For the text-containing cell, return its midpoint in [x, y] coordinate format. 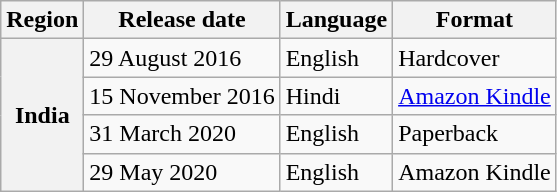
Region [42, 20]
15 November 2016 [182, 96]
India [42, 115]
29 August 2016 [182, 58]
31 March 2020 [182, 134]
Language [336, 20]
Release date [182, 20]
Paperback [475, 134]
29 May 2020 [182, 172]
Hardcover [475, 58]
Format [475, 20]
Hindi [336, 96]
